Return (x, y) of the center of cell containing provided text 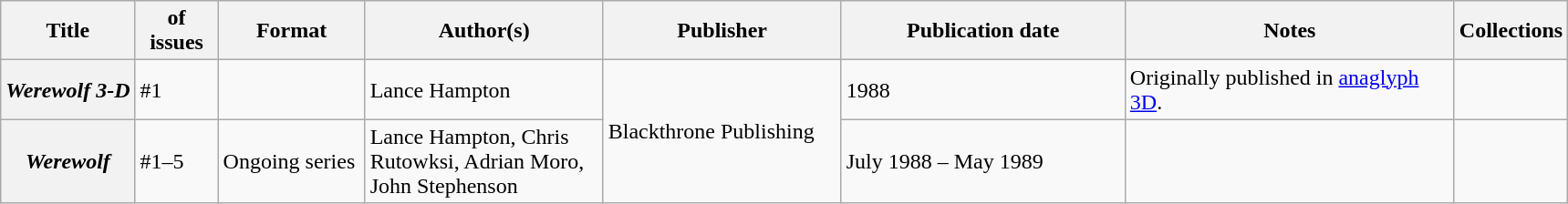
Collections (1511, 31)
Blackthrone Publishing (722, 131)
of issues (177, 31)
Werewolf (67, 161)
Notes (1290, 31)
1988 (983, 89)
Format (292, 31)
#1 (177, 89)
Lance Hampton, Chris Rutowksi, Adrian Moro, John Stephenson (483, 161)
Author(s) (483, 31)
Werewolf 3-D (67, 89)
Publisher (722, 31)
#1–5 (177, 161)
Title (67, 31)
July 1988 – May 1989 (983, 161)
Lance Hampton (483, 89)
Originally published in anaglyph 3D. (1290, 89)
Publication date (983, 31)
Ongoing series (292, 161)
